Capture the cell that displays the provided text and extract its (x, y) central coordinate. 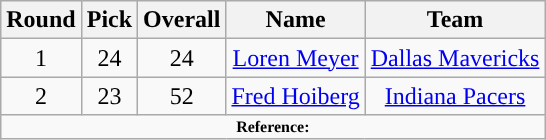
Round (41, 20)
Indiana Pacers (455, 96)
1 (41, 58)
23 (109, 96)
52 (182, 96)
Fred Hoiberg (296, 96)
Team (455, 20)
Pick (109, 20)
Overall (182, 20)
Reference: (273, 127)
2 (41, 96)
Loren Meyer (296, 58)
Dallas Mavericks (455, 58)
Name (296, 20)
